Return the (x, y) coordinate for the center point of the cell that contains the specified text.  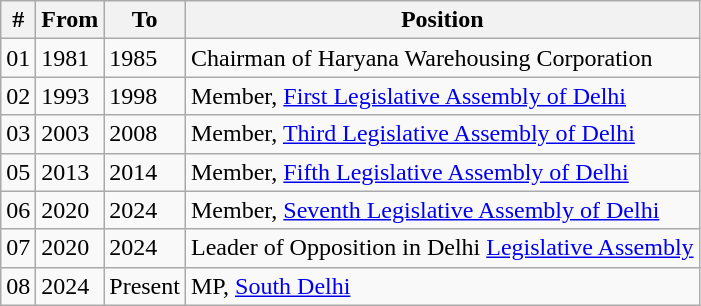
Member, Seventh Legislative Assembly of Delhi (442, 210)
Leader of Opposition in Delhi Legislative Assembly (442, 248)
1985 (145, 58)
08 (18, 286)
03 (18, 134)
2008 (145, 134)
1981 (70, 58)
Position (442, 20)
07 (18, 248)
02 (18, 96)
05 (18, 172)
2003 (70, 134)
2013 (70, 172)
2014 (145, 172)
1993 (70, 96)
06 (18, 210)
01 (18, 58)
Member, Third Legislative Assembly of Delhi (442, 134)
Chairman of Haryana Warehousing Corporation (442, 58)
Member, First Legislative Assembly of Delhi (442, 96)
To (145, 20)
From (70, 20)
Member, Fifth Legislative Assembly of Delhi (442, 172)
1998 (145, 96)
MP, South Delhi (442, 286)
# (18, 20)
Present (145, 286)
